Extract the [X, Y] coordinate from the center of the cell holding the provided text.  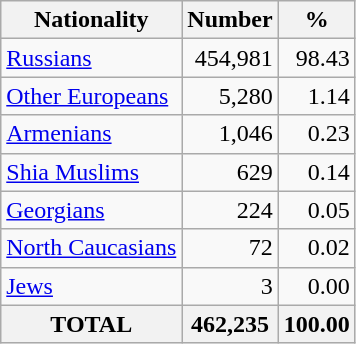
462,235 [230, 324]
224 [230, 210]
629 [230, 172]
0.02 [316, 248]
0.00 [316, 286]
454,981 [230, 58]
Georgians [92, 210]
1.14 [316, 96]
TOTAL [92, 324]
Number [230, 20]
Russians [92, 58]
0.05 [316, 210]
5,280 [230, 96]
North Caucasians [92, 248]
Other Europeans [92, 96]
Shia Muslims [92, 172]
Jews [92, 286]
% [316, 20]
0.23 [316, 134]
100.00 [316, 324]
98.43 [316, 58]
3 [230, 286]
72 [230, 248]
Armenians [92, 134]
0.14 [316, 172]
Nationality [92, 20]
1,046 [230, 134]
